Provide the [X, Y] coordinate of the cell's center where the given text is located.  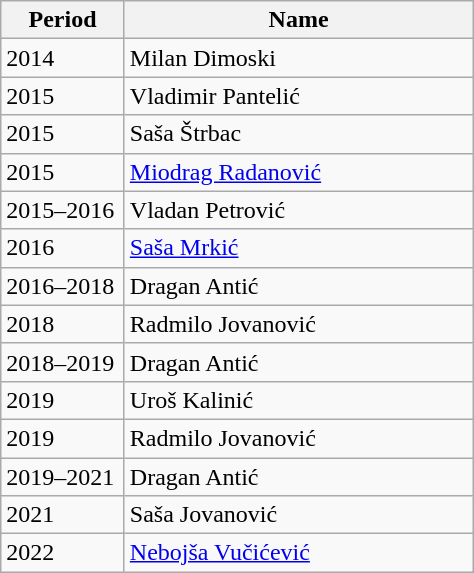
2015–2016 [63, 210]
Name [298, 20]
Uroš Kalinić [298, 400]
Nebojša Vučićević [298, 553]
Saša Štrbac [298, 134]
Milan Dimoski [298, 58]
2021 [63, 515]
Saša Mrkić [298, 248]
Vladimir Pantelić [298, 96]
2018 [63, 324]
2016 [63, 248]
2016–2018 [63, 286]
Period [63, 20]
Vladan Petrović [298, 210]
2014 [63, 58]
2022 [63, 553]
2018–2019 [63, 362]
Miodrag Radanović [298, 172]
Saša Jovanović [298, 515]
2019–2021 [63, 477]
